From the cell containing the given text, extract its center point as [x, y] coordinate. 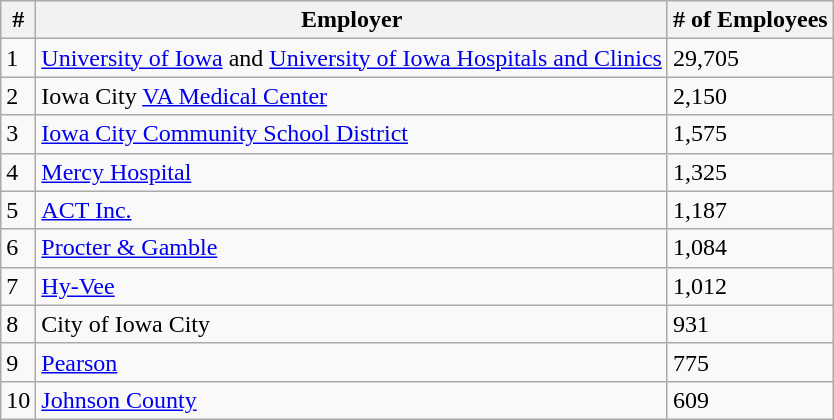
Johnson County [352, 400]
2,150 [750, 96]
2 [18, 96]
1,575 [750, 134]
City of Iowa City [352, 324]
# [18, 20]
931 [750, 324]
Iowa City Community School District [352, 134]
3 [18, 134]
775 [750, 362]
Procter & Gamble [352, 248]
Iowa City VA Medical Center [352, 96]
1,084 [750, 248]
10 [18, 400]
Pearson [352, 362]
Employer [352, 20]
29,705 [750, 58]
9 [18, 362]
Hy-Vee [352, 286]
1,187 [750, 210]
4 [18, 172]
5 [18, 210]
# of Employees [750, 20]
University of Iowa and University of Iowa Hospitals and Clinics [352, 58]
609 [750, 400]
ACT Inc. [352, 210]
8 [18, 324]
1 [18, 58]
6 [18, 248]
1,325 [750, 172]
7 [18, 286]
1,012 [750, 286]
Mercy Hospital [352, 172]
